Capture the cell that displays the provided text and extract its (x, y) central coordinate. 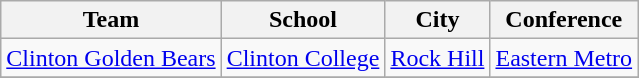
School (303, 20)
Conference (564, 20)
Rock Hill (438, 58)
Clinton Golden Bears (111, 58)
Team (111, 20)
Eastern Metro (564, 58)
City (438, 20)
Clinton College (303, 58)
